Identify which cell holds the provided text, then report its [X, Y] central coordinate. 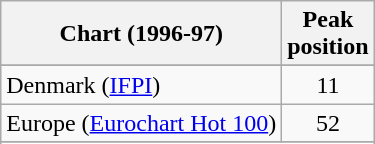
52 [328, 123]
Chart (1996-97) [142, 34]
11 [328, 85]
Denmark (IFPI) [142, 85]
Europe (Eurochart Hot 100) [142, 123]
Peakposition [328, 34]
